Identify which cell holds the provided text, then report its [X, Y] central coordinate. 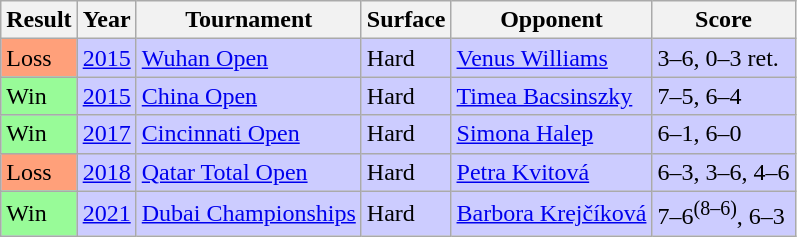
Cincinnati Open [248, 134]
Simona Halep [552, 134]
Opponent [552, 20]
Result [39, 20]
Venus Williams [552, 58]
Tournament [248, 20]
Surface [406, 20]
2018 [106, 172]
Petra Kvitová [552, 172]
Timea Bacsinszky [552, 96]
2017 [106, 134]
Score [724, 20]
2021 [106, 214]
Year [106, 20]
3–6, 0–3 ret. [724, 58]
7–6(8–6), 6–3 [724, 214]
7–5, 6–4 [724, 96]
6–1, 6–0 [724, 134]
China Open [248, 96]
Qatar Total Open [248, 172]
Barbora Krejčíková [552, 214]
Dubai Championships [248, 214]
Wuhan Open [248, 58]
6–3, 3–6, 4–6 [724, 172]
